Identify which cell holds the provided text, then report its (X, Y) central coordinate. 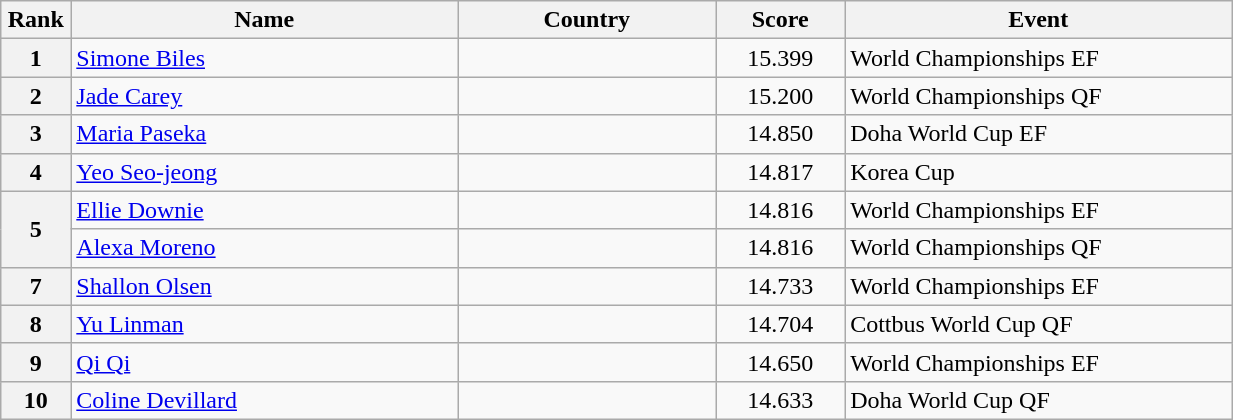
Coline Devillard (264, 400)
Score (780, 20)
Yeo Seo-jeong (264, 172)
Country (587, 20)
Doha World Cup EF (1038, 134)
Alexa Moreno (264, 248)
Name (264, 20)
8 (36, 324)
Ellie Downie (264, 210)
14.733 (780, 286)
1 (36, 58)
14.850 (780, 134)
Jade Carey (264, 96)
4 (36, 172)
Simone Biles (264, 58)
15.200 (780, 96)
Event (1038, 20)
14.817 (780, 172)
15.399 (780, 58)
Maria Paseka (264, 134)
Yu Linman (264, 324)
Cottbus World Cup QF (1038, 324)
14.633 (780, 400)
14.650 (780, 362)
Qi Qi (264, 362)
10 (36, 400)
5 (36, 229)
3 (36, 134)
Korea Cup (1038, 172)
2 (36, 96)
Doha World Cup QF (1038, 400)
Shallon Olsen (264, 286)
14.704 (780, 324)
7 (36, 286)
Rank (36, 20)
9 (36, 362)
